Detect which cell encompasses the target text, then output its [X, Y] center coordinate. 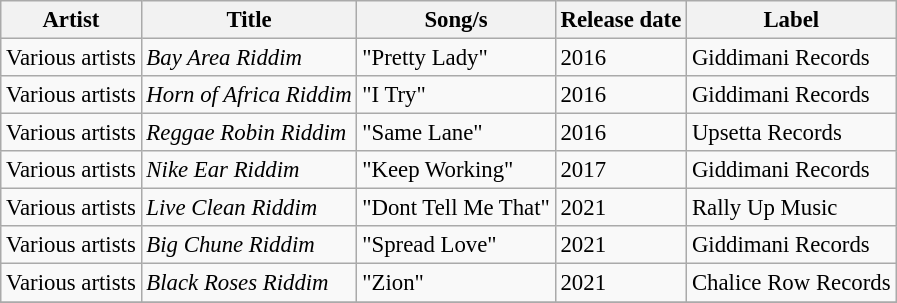
Live Clean Riddim [249, 208]
"Spread Love" [456, 245]
Horn of Africa Riddim [249, 95]
Big Chune Riddim [249, 245]
Title [249, 20]
Upsetta Records [792, 133]
Artist [71, 20]
"I Try" [456, 95]
Release date [620, 20]
"Pretty Lady" [456, 58]
"Zion" [456, 283]
Song/s [456, 20]
"Same Lane" [456, 133]
Label [792, 20]
Reggae Robin Riddim [249, 133]
Black Roses Riddim [249, 283]
Nike Ear Riddim [249, 170]
Rally Up Music [792, 208]
Bay Area Riddim [249, 58]
"Keep Working" [456, 170]
Chalice Row Records [792, 283]
"Dont Tell Me That" [456, 208]
2017 [620, 170]
